Determine the [X, Y] coordinate at the center of the cell enclosing the given text.  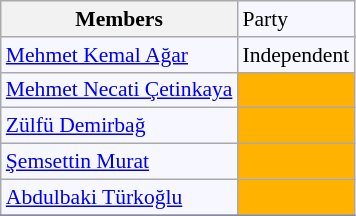
Party [296, 19]
Independent [296, 55]
Abdulbaki Türkoğlu [120, 197]
Members [120, 19]
Zülfü Demirbağ [120, 126]
Mehmet Kemal Ağar [120, 55]
Mehmet Necati Çetinkaya [120, 90]
Şemsettin Murat [120, 162]
